Capture the cell that displays the provided text and extract its (x, y) central coordinate. 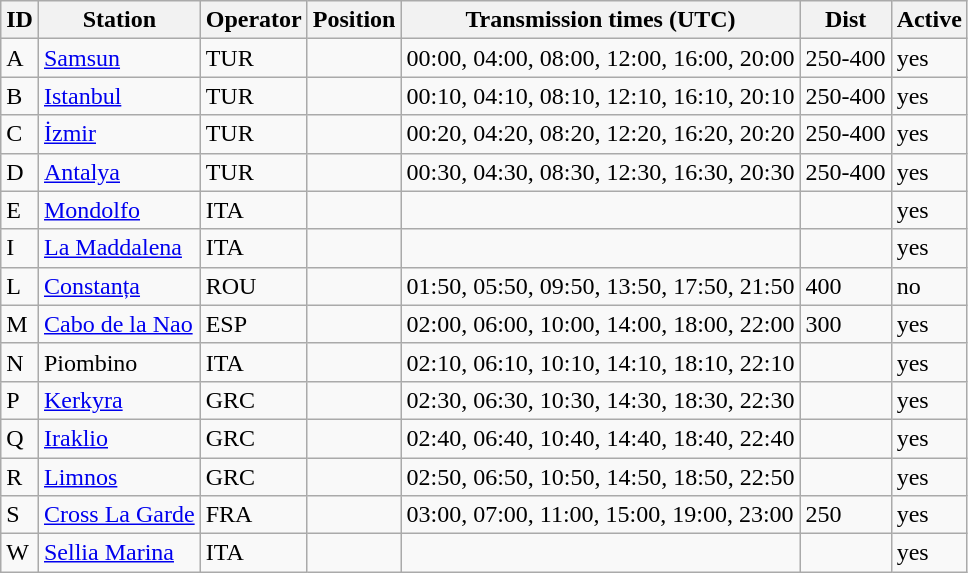
Operator (254, 20)
Mondolfo (119, 210)
S (20, 515)
250 (846, 515)
P (20, 400)
Q (20, 438)
ID (20, 20)
ROU (254, 286)
400 (846, 286)
D (20, 172)
Cabo de la Nao (119, 324)
Constanța (119, 286)
Cross La Garde (119, 515)
02:40, 06:40, 10:40, 14:40, 18:40, 22:40 (600, 438)
Sellia Marina (119, 553)
01:50, 05:50, 09:50, 13:50, 17:50, 21:50 (600, 286)
Limnos (119, 477)
00:10, 04:10, 08:10, 12:10, 16:10, 20:10 (600, 96)
00:30, 04:30, 08:30, 12:30, 16:30, 20:30 (600, 172)
Antalya (119, 172)
00:00, 04:00, 08:00, 12:00, 16:00, 20:00 (600, 58)
La Maddalena (119, 248)
Station (119, 20)
Position (354, 20)
Transmission times (UTC) (600, 20)
02:50, 06:50, 10:50, 14:50, 18:50, 22:50 (600, 477)
B (20, 96)
N (20, 362)
FRA (254, 515)
Active (929, 20)
02:00, 06:00, 10:00, 14:00, 18:00, 22:00 (600, 324)
00:20, 04:20, 08:20, 12:20, 16:20, 20:20 (600, 134)
R (20, 477)
Kerkyra (119, 400)
Istanbul (119, 96)
A (20, 58)
W (20, 553)
I (20, 248)
02:30, 06:30, 10:30, 14:30, 18:30, 22:30 (600, 400)
E (20, 210)
03:00, 07:00, 11:00, 15:00, 19:00, 23:00 (600, 515)
02:10, 06:10, 10:10, 14:10, 18:10, 22:10 (600, 362)
no (929, 286)
C (20, 134)
Samsun (119, 58)
L (20, 286)
Piombino (119, 362)
Iraklio (119, 438)
Dist (846, 20)
300 (846, 324)
M (20, 324)
ESP (254, 324)
İzmir (119, 134)
